Detect which cell encompasses the target text, then output its [X, Y] center coordinate. 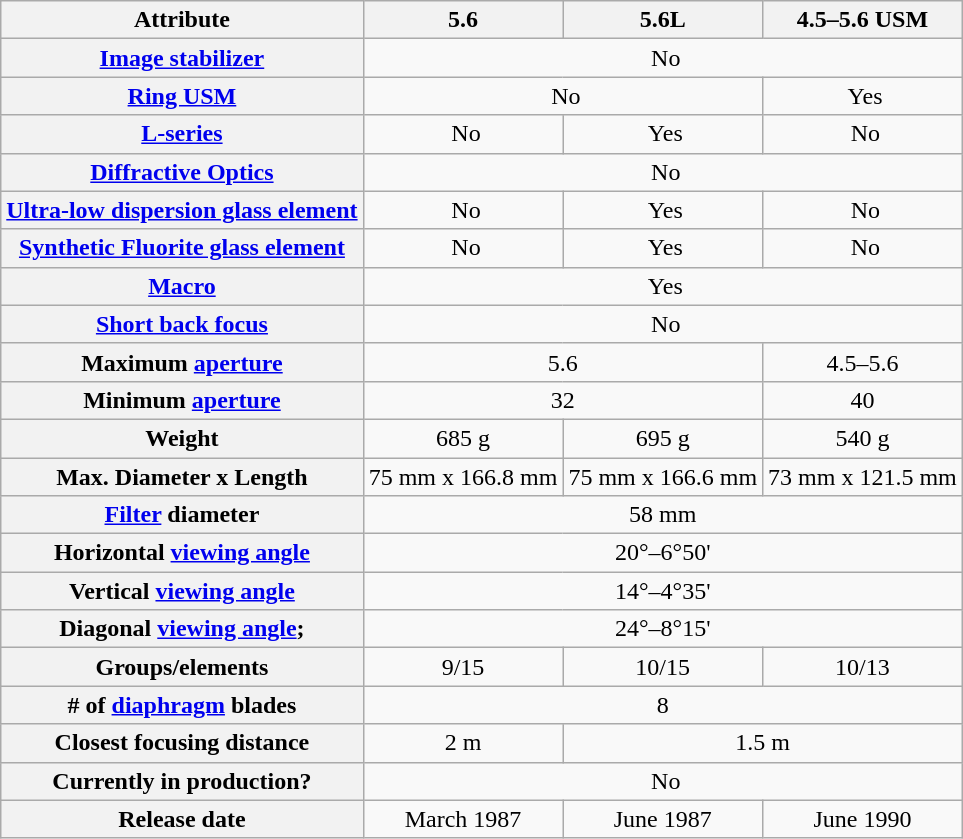
June 1987 [663, 819]
4.5–5.6 USM [863, 20]
24°–8°15' [662, 629]
58 mm [662, 515]
4.5–5.6 [863, 362]
8 [662, 705]
Currently in production? [182, 781]
40 [863, 400]
Weight [182, 438]
Horizontal viewing angle [182, 553]
Diagonal viewing angle; [182, 629]
Ring USM [182, 96]
10/13 [863, 667]
Macro [182, 286]
32 [562, 400]
Closest focusing distance [182, 743]
Ultra-low dispersion glass element [182, 210]
73 mm x 121.5 mm [863, 477]
Image stabilizer [182, 58]
March 1987 [463, 819]
75 mm x 166.6 mm [663, 477]
L-series [182, 134]
Short back focus [182, 324]
685 g [463, 438]
Synthetic Fluorite glass element [182, 248]
# of diaphragm blades [182, 705]
20°–6°50' [662, 553]
Groups/elements [182, 667]
2 m [463, 743]
Max. Diameter x Length [182, 477]
695 g [663, 438]
9/15 [463, 667]
Release date [182, 819]
Filter diameter [182, 515]
14°–4°35' [662, 591]
1.5 m [762, 743]
Minimum aperture [182, 400]
10/15 [663, 667]
75 mm x 166.8 mm [463, 477]
Diffractive Optics [182, 172]
5.6L [663, 20]
Vertical viewing angle [182, 591]
June 1990 [863, 819]
540 g [863, 438]
Attribute [182, 20]
Maximum aperture [182, 362]
